Output the [x, y] coordinate of the center of the cell containing the given text.  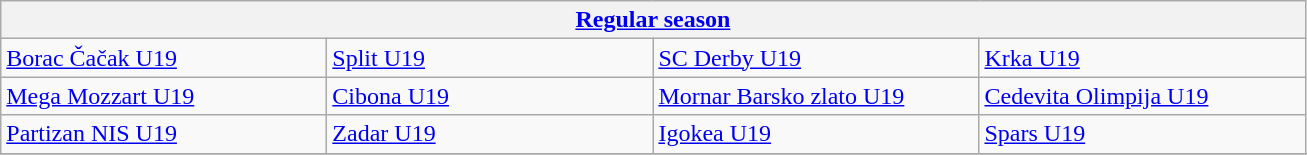
Spars U19 [1142, 134]
Borac Čačak U19 [164, 58]
SC Derby U19 [816, 58]
Regular season [653, 20]
Cedevita Olimpija U19 [1142, 96]
Mornar Barsko zlato U19 [816, 96]
Mega Mozzart U19 [164, 96]
Split U19 [490, 58]
Zadar U19 [490, 134]
Cibona U19 [490, 96]
Krka U19 [1142, 58]
Igokea U19 [816, 134]
Partizan NIS U19 [164, 134]
